Extract the (X, Y) coordinate from the center of the cell holding the provided text.  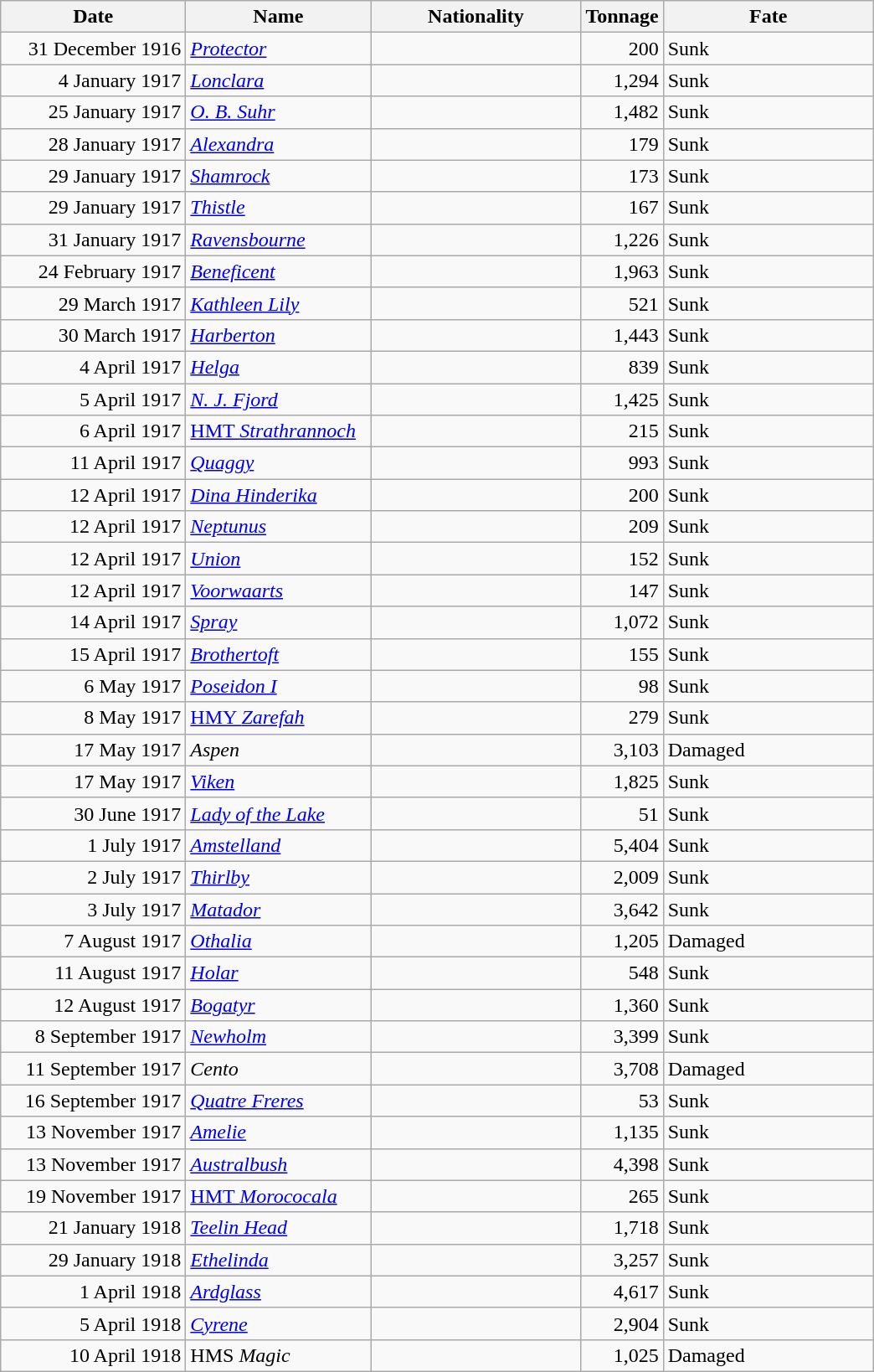
30 March 1917 (94, 335)
1,226 (622, 240)
1 July 1917 (94, 845)
Poseidon I (278, 686)
3 July 1917 (94, 909)
19 November 1917 (94, 1196)
Date (94, 17)
1,425 (622, 400)
Australbush (278, 1164)
4 April 1917 (94, 367)
Alexandra (278, 144)
993 (622, 463)
31 January 1917 (94, 240)
1,205 (622, 941)
839 (622, 367)
Amelie (278, 1132)
Protector (278, 49)
Kathleen Lily (278, 303)
HMT Strathrannoch (278, 431)
Lonclara (278, 80)
2,904 (622, 1323)
3,399 (622, 1037)
Holar (278, 973)
98 (622, 686)
O. B. Suhr (278, 112)
8 May 1917 (94, 718)
3,257 (622, 1260)
Helga (278, 367)
Quaggy (278, 463)
24 February 1917 (94, 271)
8 September 1917 (94, 1037)
25 January 1917 (94, 112)
Dina Hinderika (278, 495)
Voorwaarts (278, 591)
Amstelland (278, 845)
31 December 1916 (94, 49)
11 April 1917 (94, 463)
1,718 (622, 1228)
HMY Zarefah (278, 718)
Neptunus (278, 527)
Quatre Freres (278, 1101)
Cyrene (278, 1323)
15 April 1917 (94, 654)
548 (622, 973)
5,404 (622, 845)
Ravensbourne (278, 240)
Beneficent (278, 271)
Thirlby (278, 877)
Teelin Head (278, 1228)
152 (622, 559)
215 (622, 431)
155 (622, 654)
16 September 1917 (94, 1101)
Bogatyr (278, 1005)
Ardglass (278, 1292)
11 September 1917 (94, 1069)
5 April 1918 (94, 1323)
53 (622, 1101)
6 May 1917 (94, 686)
6 April 1917 (94, 431)
173 (622, 176)
Brothertoft (278, 654)
7 August 1917 (94, 941)
Spray (278, 622)
1,963 (622, 271)
Newholm (278, 1037)
11 August 1917 (94, 973)
2,009 (622, 877)
209 (622, 527)
3,103 (622, 750)
12 August 1917 (94, 1005)
1,135 (622, 1132)
1,443 (622, 335)
1,825 (622, 781)
179 (622, 144)
Othalia (278, 941)
1,482 (622, 112)
5 April 1917 (94, 400)
Aspen (278, 750)
2 July 1917 (94, 877)
10 April 1918 (94, 1355)
1,360 (622, 1005)
4 January 1917 (94, 80)
Cento (278, 1069)
1,025 (622, 1355)
Matador (278, 909)
Union (278, 559)
Ethelinda (278, 1260)
Nationality (476, 17)
4,617 (622, 1292)
14 April 1917 (94, 622)
Lady of the Lake (278, 813)
21 January 1918 (94, 1228)
HMT Morococala (278, 1196)
Name (278, 17)
Shamrock (278, 176)
28 January 1917 (94, 144)
521 (622, 303)
1,294 (622, 80)
167 (622, 208)
Viken (278, 781)
Thistle (278, 208)
29 March 1917 (94, 303)
Fate (769, 17)
HMS Magic (278, 1355)
29 January 1918 (94, 1260)
1,072 (622, 622)
265 (622, 1196)
N. J. Fjord (278, 400)
147 (622, 591)
4,398 (622, 1164)
1 April 1918 (94, 1292)
51 (622, 813)
Harberton (278, 335)
Tonnage (622, 17)
30 June 1917 (94, 813)
279 (622, 718)
3,642 (622, 909)
3,708 (622, 1069)
